Search for the cell housing the specified text and yield its [x, y] center coordinate. 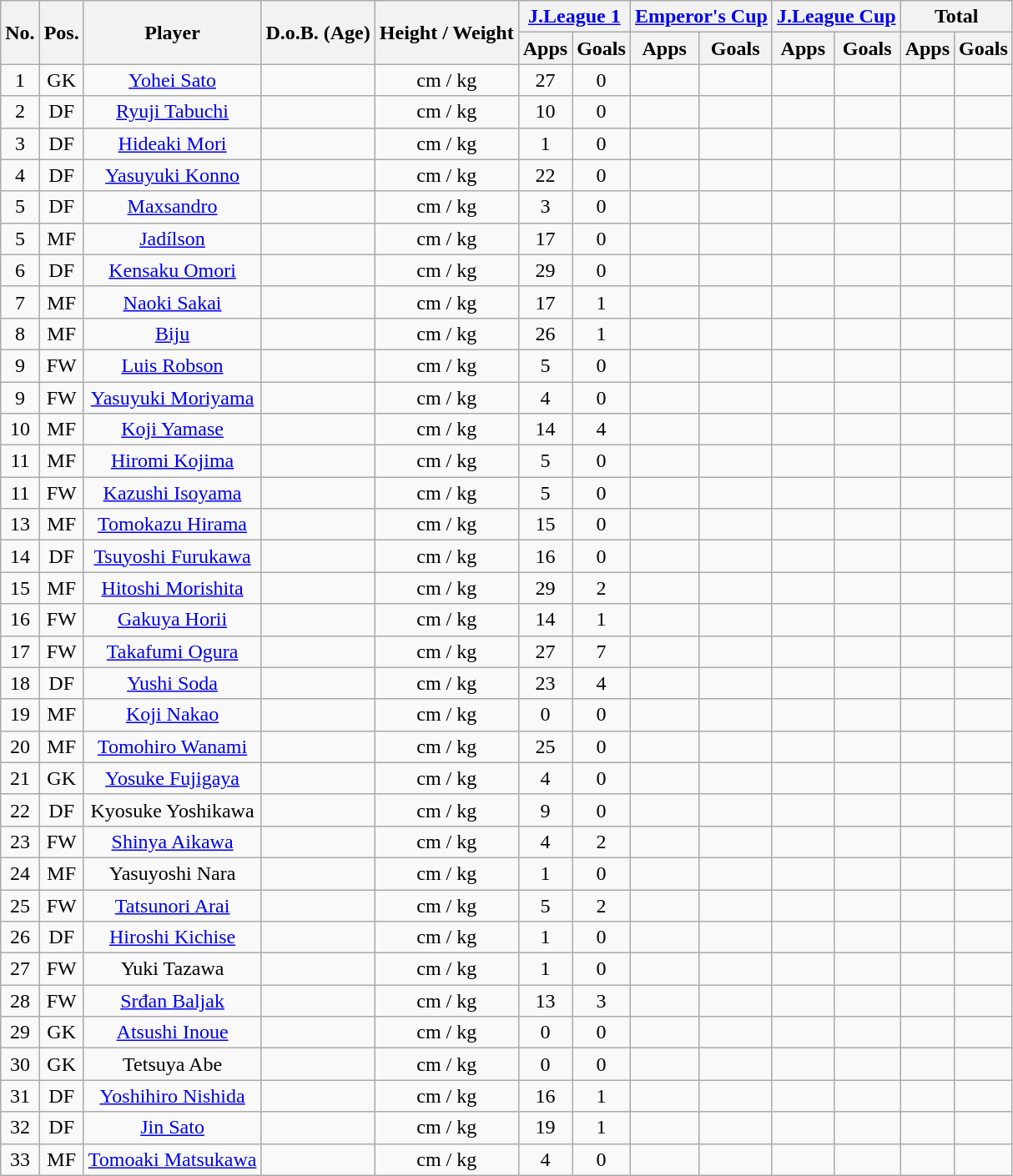
Total [956, 17]
Yosuke Fujigaya [172, 778]
Naoki Sakai [172, 302]
Atsushi Inoue [172, 1033]
Emperor's Cup [701, 17]
Tsuyoshi Furukawa [172, 556]
Hideaki Mori [172, 143]
28 [20, 1001]
Jadílson [172, 239]
Biju [172, 334]
Hiromi Kojima [172, 461]
Kensaku Omori [172, 270]
Hiroshi Kichise [172, 937]
Tetsuya Abe [172, 1064]
18 [20, 683]
Shinya Aikawa [172, 842]
Kyosuke Yoshikawa [172, 810]
Koji Nakao [172, 715]
Yushi Soda [172, 683]
30 [20, 1064]
Yasuyoshi Nara [172, 873]
24 [20, 873]
Maxsandro [172, 207]
Tomohiro Wanami [172, 746]
Yasuyuki Moriyama [172, 398]
Luis Robson [172, 365]
Gakuya Horii [172, 620]
Ryuji Tabuchi [172, 112]
Srđan Baljak [172, 1001]
Height / Weight [446, 33]
Tatsunori Arai [172, 905]
Hitoshi Morishita [172, 588]
Takafumi Ogura [172, 651]
No. [20, 33]
8 [20, 334]
21 [20, 778]
Yoshihiro Nishida [172, 1096]
Yohei Sato [172, 80]
J.League Cup [836, 17]
Koji Yamase [172, 430]
Tomoaki Matsukawa [172, 1159]
D.o.B. (Age) [318, 33]
31 [20, 1096]
32 [20, 1128]
Pos. [62, 33]
33 [20, 1159]
J.League 1 [574, 17]
Player [172, 33]
20 [20, 746]
Yuki Tazawa [172, 969]
Yasuyuki Konno [172, 175]
Jin Sato [172, 1128]
6 [20, 270]
Kazushi Isoyama [172, 493]
Tomokazu Hirama [172, 525]
